Scan for the cell matching the given text and deliver its [X, Y] coordinate at center. 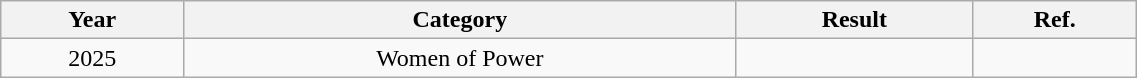
Year [92, 20]
Ref. [1055, 20]
Category [460, 20]
2025 [92, 58]
Women of Power [460, 58]
Result [854, 20]
